Detect which cell encompasses the target text, then output its [x, y] center coordinate. 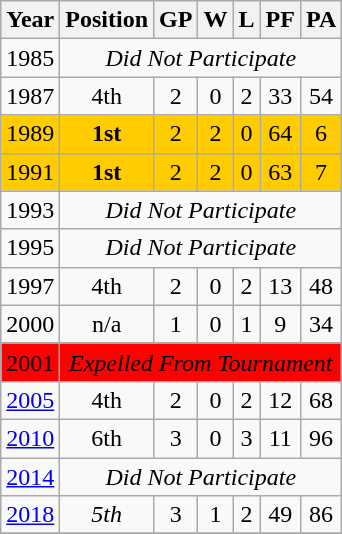
GP [176, 20]
54 [320, 96]
2018 [30, 515]
1997 [30, 286]
49 [280, 515]
6th [107, 438]
6 [320, 134]
33 [280, 96]
2010 [30, 438]
68 [320, 400]
13 [280, 286]
W [216, 20]
64 [280, 134]
1989 [30, 134]
1993 [30, 210]
63 [280, 172]
L [246, 20]
PF [280, 20]
1987 [30, 96]
7 [320, 172]
2001 [30, 362]
1991 [30, 172]
2014 [30, 477]
PA [320, 20]
11 [280, 438]
2005 [30, 400]
48 [320, 286]
2000 [30, 324]
34 [320, 324]
9 [280, 324]
Expelled From Tournament [201, 362]
96 [320, 438]
1995 [30, 248]
Position [107, 20]
12 [280, 400]
1985 [30, 58]
Year [30, 20]
86 [320, 515]
n/a [107, 324]
5th [107, 515]
